Output the [x, y] coordinate of the center of the cell containing the given text.  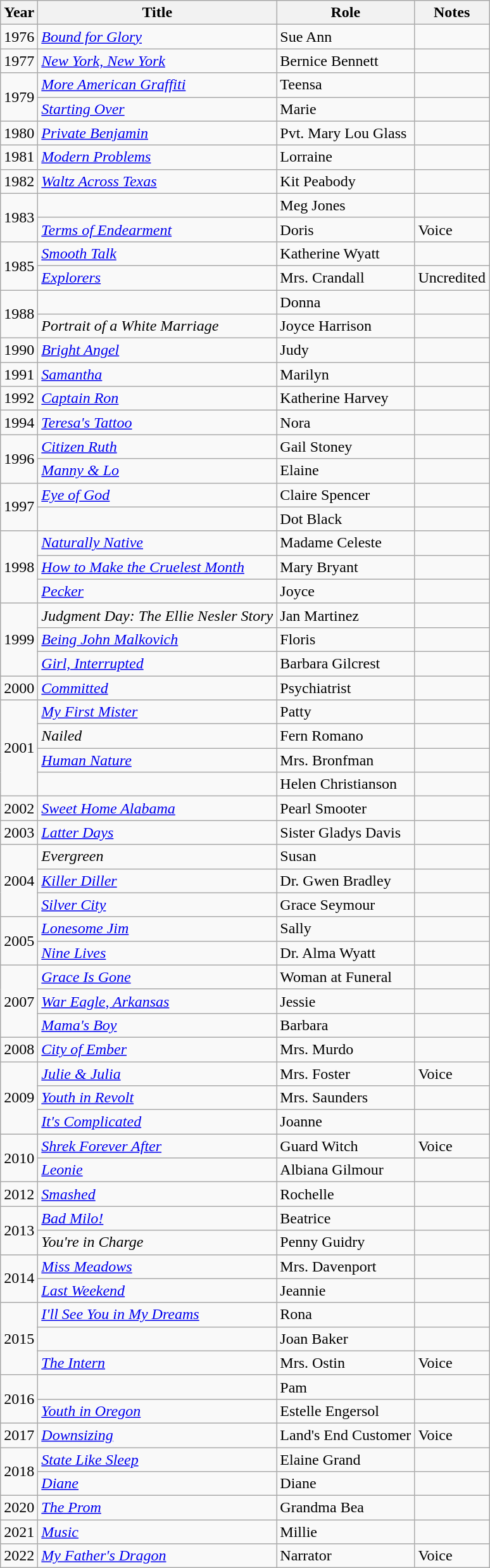
Sister Gladys Davis [346, 832]
2017 [19, 1435]
Pam [346, 1387]
Judy [346, 350]
Mrs. Davenport [346, 1266]
Woman at Funeral [346, 977]
Shrek Forever After [157, 1146]
Rona [346, 1315]
Eye of God [157, 495]
Marilyn [346, 374]
2007 [19, 1001]
The Intern [157, 1363]
1999 [19, 639]
Last Weekend [157, 1291]
Explorers [157, 277]
It's Complicated [157, 1122]
Guard Witch [346, 1146]
Title [157, 13]
Helen Christianson [346, 784]
2020 [19, 1508]
Rochelle [346, 1194]
Waltz Across Texas [157, 181]
Grace Seymour [346, 905]
Mrs. Ostin [346, 1363]
Penny Guidry [346, 1242]
Starting Over [157, 109]
Kit Peabody [346, 181]
Music [157, 1532]
2002 [19, 808]
Sweet Home Alabama [157, 808]
2008 [19, 1049]
Modern Problems [157, 157]
1991 [19, 374]
2003 [19, 832]
Dr. Alma Wyatt [346, 953]
Bernice Bennett [346, 61]
2014 [19, 1278]
How to Make the Cruelest Month [157, 567]
Captain Ron [157, 398]
Terms of Endearment [157, 229]
2005 [19, 941]
Gail Stoney [346, 447]
Millie [346, 1532]
Teresa's Tattoo [157, 423]
Lonesome Jim [157, 929]
2018 [19, 1471]
Claire Spencer [346, 495]
Jeannie [346, 1291]
Smooth Talk [157, 253]
Elaine [346, 471]
Mama's Boy [157, 1025]
Elaine Grand [346, 1459]
Meg Jones [346, 205]
Manny & Lo [157, 471]
Youth in Revolt [157, 1098]
More American Graffiti [157, 85]
2012 [19, 1194]
1979 [19, 97]
The Prom [157, 1508]
Citizen Ruth [157, 447]
Psychiatrist [346, 687]
Julie & Julia [157, 1074]
Silver City [157, 905]
Pecker [157, 591]
Notes [452, 13]
My First Mister [157, 712]
Pearl Smooter [346, 808]
1998 [19, 567]
Land's End Customer [346, 1435]
1977 [19, 61]
Miss Meadows [157, 1266]
Nailed [157, 736]
2015 [19, 1339]
1981 [19, 157]
Sue Ann [346, 37]
2021 [19, 1532]
Bad Milo! [157, 1218]
Estelle Engersol [346, 1411]
Floris [346, 639]
1997 [19, 507]
Samantha [157, 374]
Mary Bryant [346, 567]
Madame Celeste [346, 543]
Marie [346, 109]
Leonie [157, 1170]
Judgment Day: The Ellie Nesler Story [157, 615]
New York, New York [157, 61]
Donna [346, 302]
2004 [19, 881]
2016 [19, 1399]
Joanne [346, 1122]
1983 [19, 217]
Doris [346, 229]
1982 [19, 181]
Susan [346, 857]
Joyce [346, 591]
Downsizing [157, 1435]
Mrs. Bronfman [346, 760]
Jessie [346, 1001]
Narrator [346, 1556]
Albiana Gilmour [346, 1170]
1980 [19, 133]
Year [19, 13]
Nora [346, 423]
Mrs. Saunders [346, 1098]
Portrait of a White Marriage [157, 326]
My Father's Dragon [157, 1556]
Mrs. Crandall [346, 277]
Role [346, 13]
1996 [19, 459]
Smashed [157, 1194]
Barbara [346, 1025]
Dot Black [346, 519]
Katherine Harvey [346, 398]
1990 [19, 350]
2001 [19, 748]
Girl, Interrupted [157, 663]
Evergreen [157, 857]
2009 [19, 1098]
Committed [157, 687]
Teensa [346, 85]
Being John Malkovich [157, 639]
1994 [19, 423]
2000 [19, 687]
Joan Baker [346, 1339]
Uncredited [452, 277]
Bright Angel [157, 350]
Joyce Harrison [346, 326]
You're in Charge [157, 1242]
Pvt. Mary Lou Glass [346, 133]
2022 [19, 1556]
Lorraine [346, 157]
Nine Lives [157, 953]
I'll See You in My Dreams [157, 1315]
Mrs. Murdo [346, 1049]
Mrs. Foster [346, 1074]
Grandma Bea [346, 1508]
Youth in Oregon [157, 1411]
Sally [346, 929]
Naturally Native [157, 543]
Beatrice [346, 1218]
Barbara Gilcrest [346, 663]
Bound for Glory [157, 37]
Grace Is Gone [157, 977]
Killer Diller [157, 881]
1988 [19, 314]
1976 [19, 37]
War Eagle, Arkansas [157, 1001]
1985 [19, 265]
Fern Romano [346, 736]
Jan Martinez [346, 615]
Private Benjamin [157, 133]
City of Ember [157, 1049]
Dr. Gwen Bradley [346, 881]
1992 [19, 398]
2013 [19, 1230]
2010 [19, 1158]
Patty [346, 712]
State Like Sleep [157, 1459]
Human Nature [157, 760]
Latter Days [157, 832]
Katherine Wyatt [346, 253]
